For the text-containing cell, return its midpoint in [x, y] coordinate format. 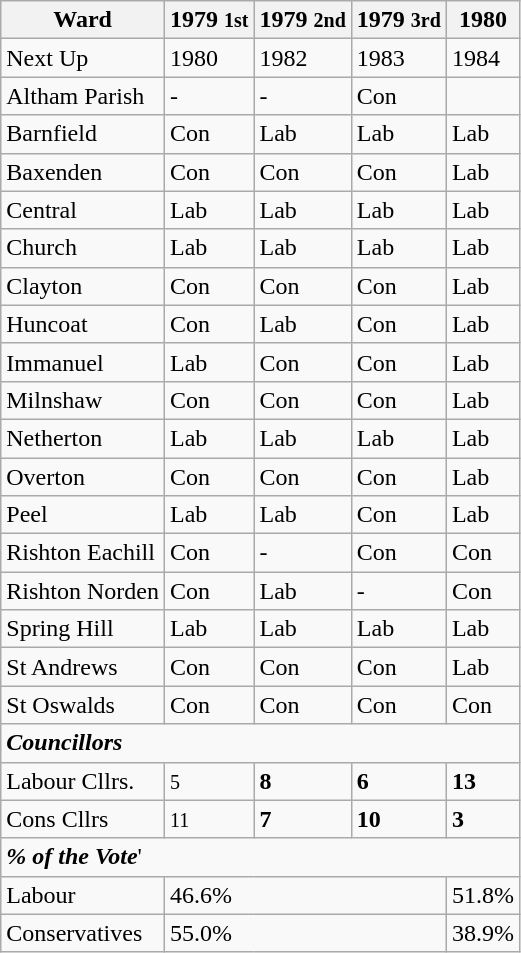
1984 [482, 58]
Milnshaw [83, 400]
% of the Vote' [260, 857]
1979 2nd [302, 20]
46.6% [305, 895]
Rishton Eachill [83, 553]
Church [83, 248]
Next Up [83, 58]
Huncoat [83, 324]
Spring Hill [83, 629]
Immanuel [83, 362]
St Oswalds [83, 705]
38.9% [482, 933]
Ward [83, 20]
5 [209, 781]
Clayton [83, 286]
1983 [398, 58]
51.8% [482, 895]
Conservatives [83, 933]
Baxenden [83, 172]
Overton [83, 477]
Barnfield [83, 134]
Labour [83, 895]
13 [482, 781]
1982 [302, 58]
1979 3rd [398, 20]
Peel [83, 515]
10 [398, 819]
Councillors [260, 743]
8 [302, 781]
Altham Parish [83, 96]
55.0% [305, 933]
6 [398, 781]
11 [209, 819]
7 [302, 819]
Netherton [83, 438]
Rishton Norden [83, 591]
St Andrews [83, 667]
Central [83, 210]
3 [482, 819]
Cons Cllrs [83, 819]
Labour Cllrs. [83, 781]
1979 1st [209, 20]
